Pinpoint the cell where the given text exists, returning its (X, Y) midpoint coordinate. 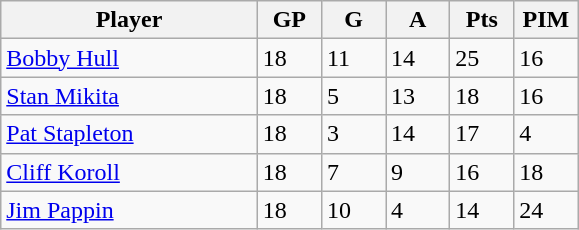
Cliff Koroll (130, 172)
A (418, 20)
GP (289, 20)
Pat Stapleton (130, 134)
Bobby Hull (130, 58)
17 (482, 134)
10 (353, 210)
Player (130, 20)
5 (353, 96)
13 (418, 96)
3 (353, 134)
Jim Pappin (130, 210)
25 (482, 58)
Stan Mikita (130, 96)
PIM (546, 20)
11 (353, 58)
Pts (482, 20)
G (353, 20)
7 (353, 172)
24 (546, 210)
9 (418, 172)
